Locate the cell with the specified text and output its [x, y] center coordinate. 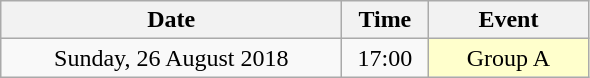
Date [172, 20]
Group A [508, 58]
Time [385, 20]
Event [508, 20]
17:00 [385, 58]
Sunday, 26 August 2018 [172, 58]
